Extract the (X, Y) coordinate from the center of the cell holding the provided text.  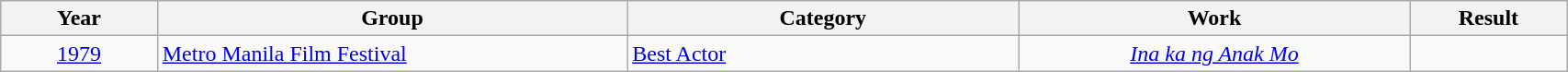
Year (79, 18)
1979 (79, 54)
Best Actor (823, 54)
Result (1488, 18)
Work (1214, 18)
Category (823, 18)
Ina ka ng Anak Mo (1214, 54)
Group (391, 18)
Metro Manila Film Festival (391, 54)
